For the text-containing cell, return its midpoint in (x, y) coordinate format. 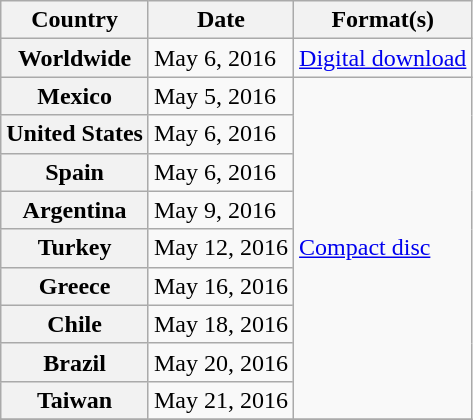
May 16, 2016 (220, 286)
Mexico (75, 96)
Argentina (75, 210)
Chile (75, 324)
Brazil (75, 362)
Taiwan (75, 400)
Country (75, 20)
Turkey (75, 248)
May 12, 2016 (220, 248)
Format(s) (383, 20)
May 20, 2016 (220, 362)
Spain (75, 172)
Greece (75, 286)
Worldwide (75, 58)
May 21, 2016 (220, 400)
May 9, 2016 (220, 210)
May 5, 2016 (220, 96)
Date (220, 20)
May 18, 2016 (220, 324)
United States (75, 134)
Digital download (383, 58)
Compact disc (383, 248)
